Output the [X, Y] coordinate of the center of the cell containing the given text.  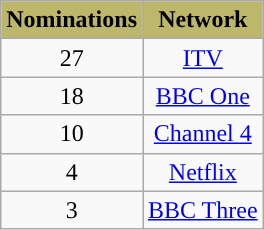
27 [72, 58]
18 [72, 96]
10 [72, 134]
ITV [202, 58]
4 [72, 172]
3 [72, 210]
BBC One [202, 96]
Channel 4 [202, 134]
Nominations [72, 20]
BBC Three [202, 210]
Netflix [202, 172]
Network [202, 20]
